Provide the (x, y) coordinate of the cell's center where the given text is located.  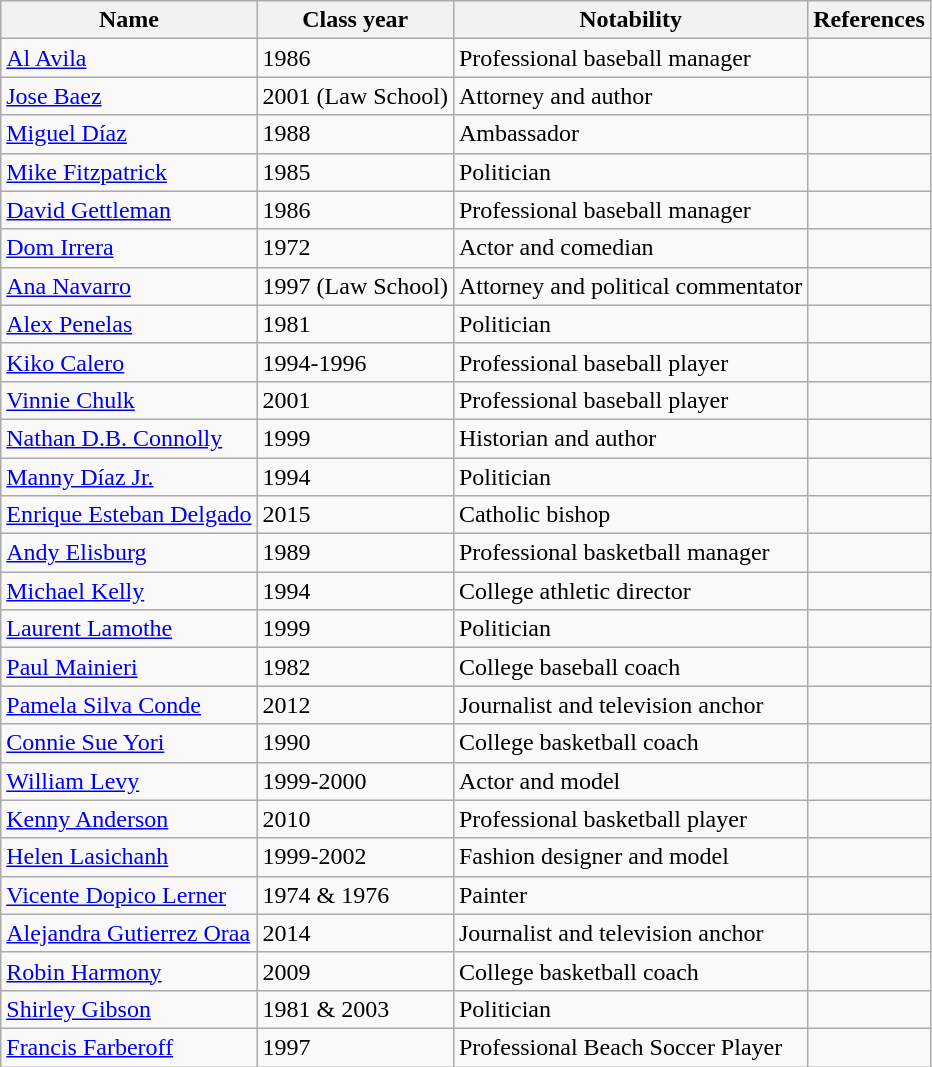
1999-2002 (355, 857)
1988 (355, 134)
William Levy (129, 781)
Historian and author (630, 438)
Pamela Silva Conde (129, 705)
2001 (355, 400)
Connie Sue Yori (129, 743)
Kenny Anderson (129, 819)
Notability (630, 20)
1974 & 1976 (355, 895)
Kiko Calero (129, 362)
Fashion designer and model (630, 857)
College baseball coach (630, 667)
Miguel Díaz (129, 134)
Nathan D.B. Connolly (129, 438)
1994-1996 (355, 362)
Helen Lasichanh (129, 857)
1982 (355, 667)
1997 (Law School) (355, 286)
Robin Harmony (129, 971)
Professional basketball player (630, 819)
Manny Díaz Jr. (129, 477)
Vinnie Chulk (129, 400)
Enrique Esteban Delgado (129, 515)
Al Avila (129, 58)
Catholic bishop (630, 515)
1981 & 2003 (355, 1009)
Class year (355, 20)
Attorney and author (630, 96)
Laurent Lamothe (129, 629)
1989 (355, 553)
Ana Navarro (129, 286)
1999-2000 (355, 781)
References (870, 20)
1981 (355, 324)
Mike Fitzpatrick (129, 172)
Professional basketball manager (630, 553)
2014 (355, 933)
Shirley Gibson (129, 1009)
Professional Beach Soccer Player (630, 1047)
Alex Penelas (129, 324)
1985 (355, 172)
2009 (355, 971)
2015 (355, 515)
Alejandra Gutierrez Oraa (129, 933)
Francis Farberoff (129, 1047)
Dom Irrera (129, 248)
1997 (355, 1047)
David Gettleman (129, 210)
Jose Baez (129, 96)
2001 (Law School) (355, 96)
Attorney and political commentator (630, 286)
Actor and model (630, 781)
1972 (355, 248)
Michael Kelly (129, 591)
1990 (355, 743)
Paul Mainieri (129, 667)
Vicente Dopico Lerner (129, 895)
Actor and comedian (630, 248)
Painter (630, 895)
2012 (355, 705)
Andy Elisburg (129, 553)
College athletic director (630, 591)
Name (129, 20)
2010 (355, 819)
Ambassador (630, 134)
